Scan for the cell matching the given text and deliver its [x, y] coordinate at center. 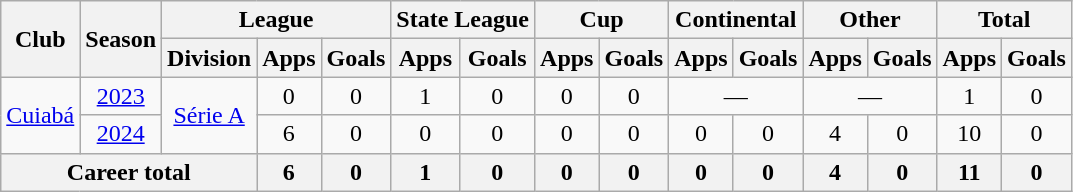
11 [969, 172]
Série A [210, 115]
State League [463, 20]
2024 [121, 134]
2023 [121, 96]
Division [210, 58]
Cuiabá [40, 115]
Total [1004, 20]
10 [969, 134]
Season [121, 39]
Cup [602, 20]
League [276, 20]
Continental [736, 20]
Club [40, 39]
Other [870, 20]
Career total [129, 172]
